Locate the cell with the specified text and output its [X, Y] center coordinate. 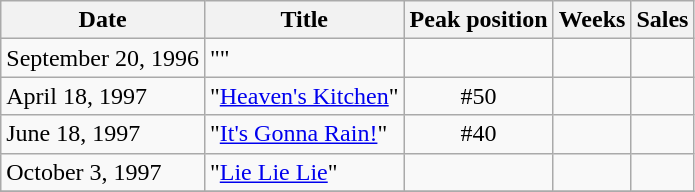
"Heaven's Kitchen" [304, 96]
"" [304, 58]
Weeks [592, 20]
Title [304, 20]
Peak position [478, 20]
"It's Gonna Rain!" [304, 134]
April 18, 1997 [103, 96]
June 18, 1997 [103, 134]
#50 [478, 96]
Sales [662, 20]
"Lie Lie Lie" [304, 172]
#40 [478, 134]
October 3, 1997 [103, 172]
Date [103, 20]
September 20, 1996 [103, 58]
